Return (x, y) of the center of cell containing provided text 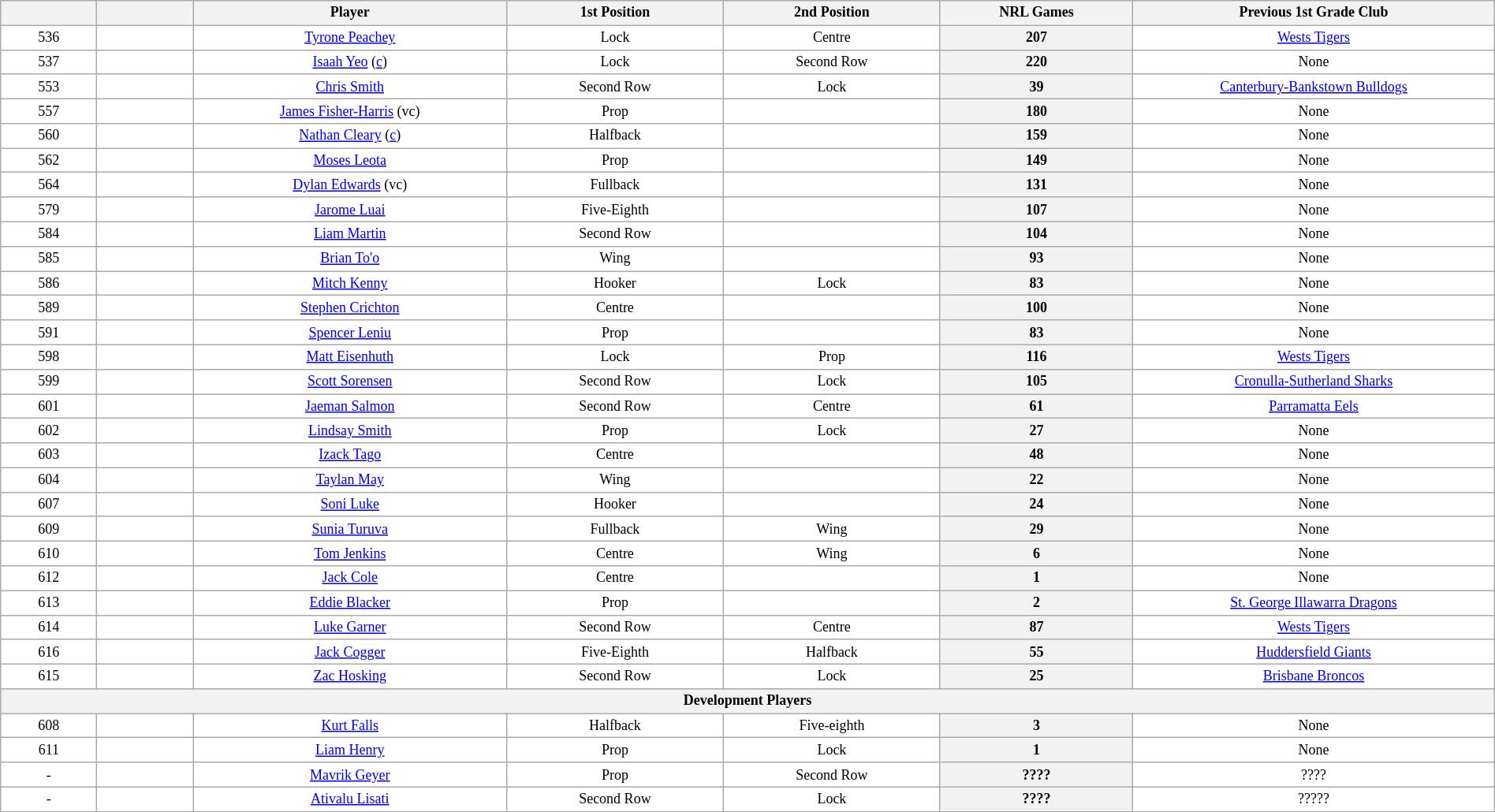
536 (49, 38)
Huddersfield Giants (1314, 651)
Spencer Leniu (350, 333)
22 (1036, 479)
220 (1036, 61)
608 (49, 725)
116 (1036, 356)
591 (49, 333)
601 (49, 407)
Parramatta Eels (1314, 407)
Nathan Cleary (c) (350, 136)
Soni Luke (350, 505)
616 (49, 651)
Jack Cole (350, 579)
159 (1036, 136)
James Fisher-Harris (vc) (350, 110)
Jack Cogger (350, 651)
586 (49, 284)
105 (1036, 382)
Canterbury-Bankstown Bulldogs (1314, 87)
560 (49, 136)
Cronulla-Sutherland Sharks (1314, 382)
104 (1036, 233)
6 (1036, 553)
131 (1036, 184)
Kurt Falls (350, 725)
Mitch Kenny (350, 284)
93 (1036, 259)
584 (49, 233)
27 (1036, 430)
612 (49, 579)
107 (1036, 210)
25 (1036, 676)
598 (49, 356)
3 (1036, 725)
Taylan May (350, 479)
579 (49, 210)
599 (49, 382)
557 (49, 110)
61 (1036, 407)
180 (1036, 110)
553 (49, 87)
611 (49, 751)
2nd Position (831, 13)
Jaeman Salmon (350, 407)
613 (49, 602)
562 (49, 161)
Sunia Turuva (350, 528)
Isaah Yeo (c) (350, 61)
Brisbane Broncos (1314, 676)
????? (1314, 799)
207 (1036, 38)
Luke Garner (350, 628)
615 (49, 676)
609 (49, 528)
Chris Smith (350, 87)
Tyrone Peachey (350, 38)
39 (1036, 87)
55 (1036, 651)
1st Position (615, 13)
2 (1036, 602)
610 (49, 553)
87 (1036, 628)
Brian To'o (350, 259)
603 (49, 456)
48 (1036, 456)
Player (350, 13)
Development Players (747, 702)
Moses Leota (350, 161)
29 (1036, 528)
Lindsay Smith (350, 430)
Five-eighth (831, 725)
Matt Eisenhuth (350, 356)
614 (49, 628)
149 (1036, 161)
St. George Illawarra Dragons (1314, 602)
Scott Sorensen (350, 382)
602 (49, 430)
Dylan Edwards (vc) (350, 184)
604 (49, 479)
Mavrik Geyer (350, 774)
Liam Martin (350, 233)
Liam Henry (350, 751)
Ativalu Lisati (350, 799)
NRL Games (1036, 13)
585 (49, 259)
537 (49, 61)
Tom Jenkins (350, 553)
Previous 1st Grade Club (1314, 13)
Eddie Blacker (350, 602)
607 (49, 505)
Stephen Crichton (350, 307)
Zac Hosking (350, 676)
564 (49, 184)
589 (49, 307)
Izack Tago (350, 456)
24 (1036, 505)
Jarome Luai (350, 210)
100 (1036, 307)
